Capture the cell that displays the provided text and extract its (X, Y) central coordinate. 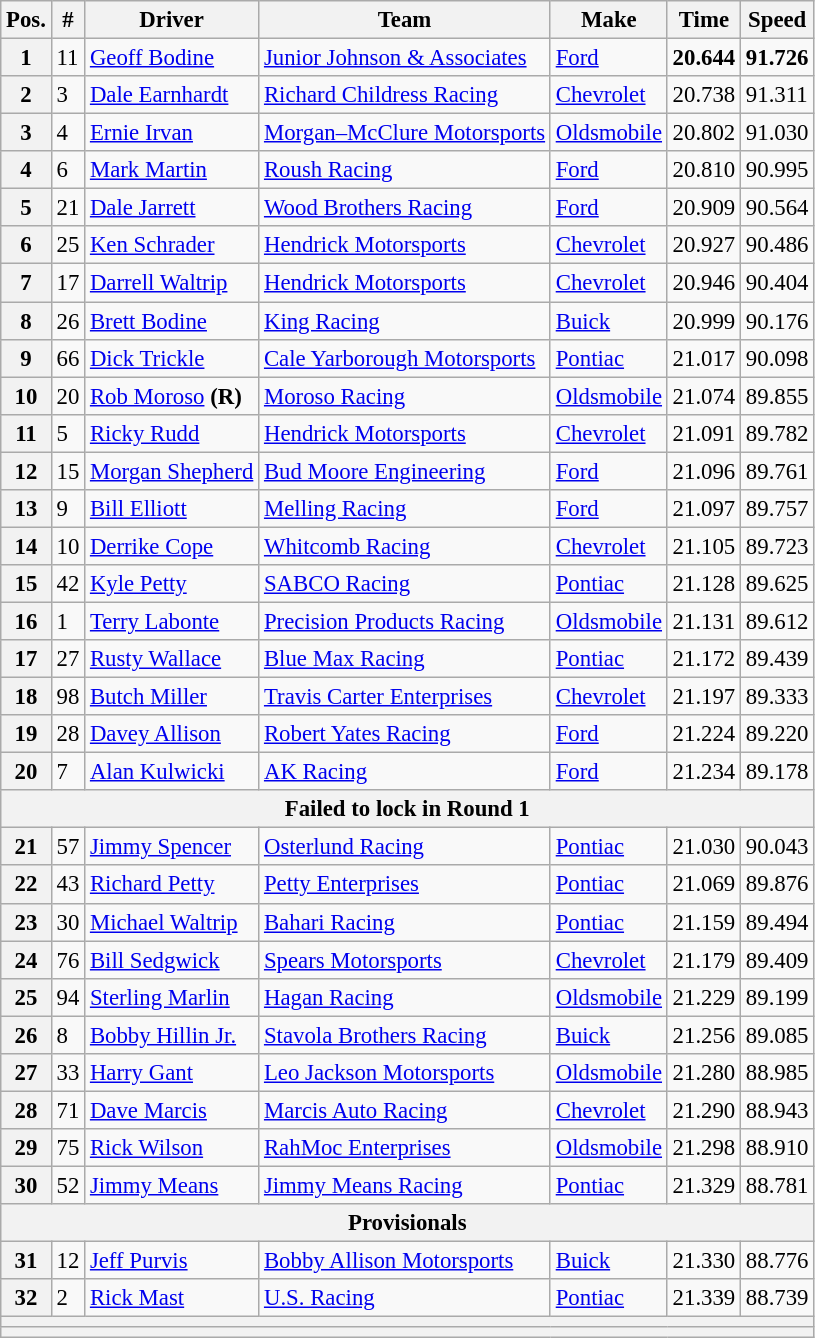
71 (68, 1110)
21.197 (704, 697)
89.876 (778, 885)
Mark Martin (172, 170)
90.176 (778, 321)
88.739 (778, 1298)
Bill Sedgwick (172, 960)
94 (68, 997)
Spears Motorsports (405, 960)
Michael Waltrip (172, 922)
88.943 (778, 1110)
32 (26, 1298)
Whitcomb Racing (405, 546)
Davey Allison (172, 734)
89.723 (778, 546)
Ricky Rudd (172, 433)
Rick Wilson (172, 1148)
Failed to lock in Round 1 (408, 809)
Hagan Racing (405, 997)
76 (68, 960)
90.404 (778, 283)
57 (68, 847)
21.097 (704, 509)
23 (26, 922)
Rick Mast (172, 1298)
Melling Racing (405, 509)
21.131 (704, 621)
52 (68, 1185)
21.105 (704, 546)
21.280 (704, 1073)
Junior Johnson & Associates (405, 58)
89.439 (778, 659)
31 (26, 1261)
Leo Jackson Motorsports (405, 1073)
88.776 (778, 1261)
89.178 (778, 772)
Kyle Petty (172, 584)
RahMoc Enterprises (405, 1148)
88.985 (778, 1073)
21.074 (704, 396)
21.339 (704, 1298)
Stavola Brothers Racing (405, 1035)
Marcis Auto Racing (405, 1110)
90.564 (778, 208)
21.298 (704, 1148)
21.330 (704, 1261)
# (68, 20)
21.091 (704, 433)
21.017 (704, 358)
Wood Brothers Racing (405, 208)
21.229 (704, 997)
91.030 (778, 133)
29 (26, 1148)
Morgan Shepherd (172, 471)
43 (68, 885)
Precision Products Racing (405, 621)
20.999 (704, 321)
Osterlund Racing (405, 847)
21.030 (704, 847)
18 (26, 697)
21.179 (704, 960)
Sterling Marlin (172, 997)
75 (68, 1148)
89.855 (778, 396)
21.128 (704, 584)
20.810 (704, 170)
Ken Schrader (172, 245)
Moroso Racing (405, 396)
Rusty Wallace (172, 659)
Butch Miller (172, 697)
Bahari Racing (405, 922)
14 (26, 546)
89.625 (778, 584)
89.199 (778, 997)
21.329 (704, 1185)
Jimmy Spencer (172, 847)
Ernie Irvan (172, 133)
21.069 (704, 885)
21.096 (704, 471)
Jeff Purvis (172, 1261)
89.494 (778, 922)
Richard Childress Racing (405, 95)
20.802 (704, 133)
21.159 (704, 922)
SABCO Racing (405, 584)
Blue Max Racing (405, 659)
Time (704, 20)
Dale Jarrett (172, 208)
Jimmy Means (172, 1185)
91.726 (778, 58)
Jimmy Means Racing (405, 1185)
89.612 (778, 621)
Alan Kulwicki (172, 772)
Driver (172, 20)
Bud Moore Engineering (405, 471)
Robert Yates Racing (405, 734)
Richard Petty (172, 885)
Geoff Bodine (172, 58)
Brett Bodine (172, 321)
21.224 (704, 734)
Speed (778, 20)
33 (68, 1073)
Dave Marcis (172, 1110)
89.085 (778, 1035)
Bobby Hillin Jr. (172, 1035)
19 (26, 734)
Rob Moroso (R) (172, 396)
13 (26, 509)
20.909 (704, 208)
Dick Trickle (172, 358)
89.761 (778, 471)
AK Racing (405, 772)
89.409 (778, 960)
20.644 (704, 58)
Bobby Allison Motorsports (405, 1261)
42 (68, 584)
91.311 (778, 95)
U.S. Racing (405, 1298)
Derrike Cope (172, 546)
Travis Carter Enterprises (405, 697)
66 (68, 358)
Petty Enterprises (405, 885)
Cale Yarborough Motorsports (405, 358)
88.910 (778, 1148)
89.333 (778, 697)
89.220 (778, 734)
Make (608, 20)
20.927 (704, 245)
Terry Labonte (172, 621)
King Racing (405, 321)
Provisionals (408, 1223)
90.995 (778, 170)
24 (26, 960)
16 (26, 621)
89.782 (778, 433)
98 (68, 697)
Dale Earnhardt (172, 95)
Team (405, 20)
90.486 (778, 245)
Morgan–McClure Motorsports (405, 133)
88.781 (778, 1185)
Bill Elliott (172, 509)
90.043 (778, 847)
21.290 (704, 1110)
89.757 (778, 509)
21.172 (704, 659)
20.738 (704, 95)
22 (26, 885)
Pos. (26, 20)
Roush Racing (405, 170)
20.946 (704, 283)
Harry Gant (172, 1073)
21.234 (704, 772)
Darrell Waltrip (172, 283)
21.256 (704, 1035)
90.098 (778, 358)
